Detect which cell encompasses the target text, then output its (x, y) center coordinate. 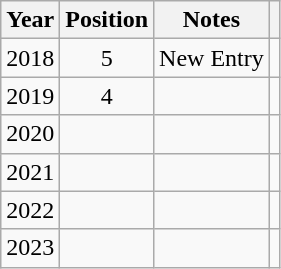
2020 (30, 134)
2022 (30, 210)
New Entry (212, 58)
Position (107, 20)
Notes (212, 20)
2018 (30, 58)
2023 (30, 248)
5 (107, 58)
Year (30, 20)
4 (107, 96)
2021 (30, 172)
2019 (30, 96)
